Pinpoint the cell where the given text exists, returning its [X, Y] midpoint coordinate. 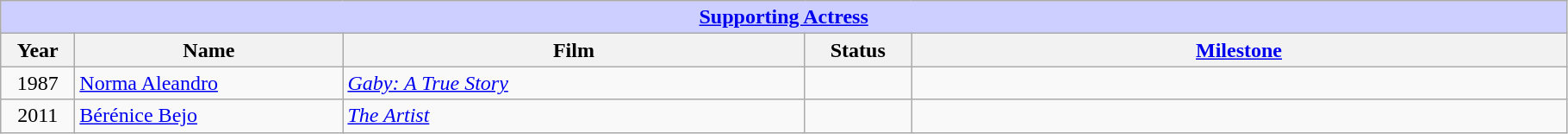
Name [208, 50]
2011 [38, 116]
Supporting Actress [784, 17]
1987 [38, 83]
Film [574, 50]
Milestone [1239, 50]
Year [38, 50]
Status [858, 50]
Norma Aleandro [208, 83]
Bérénice Bejo [208, 116]
Gaby: A True Story [574, 83]
The Artist [574, 116]
